Capture the cell that displays the provided text and extract its [x, y] central coordinate. 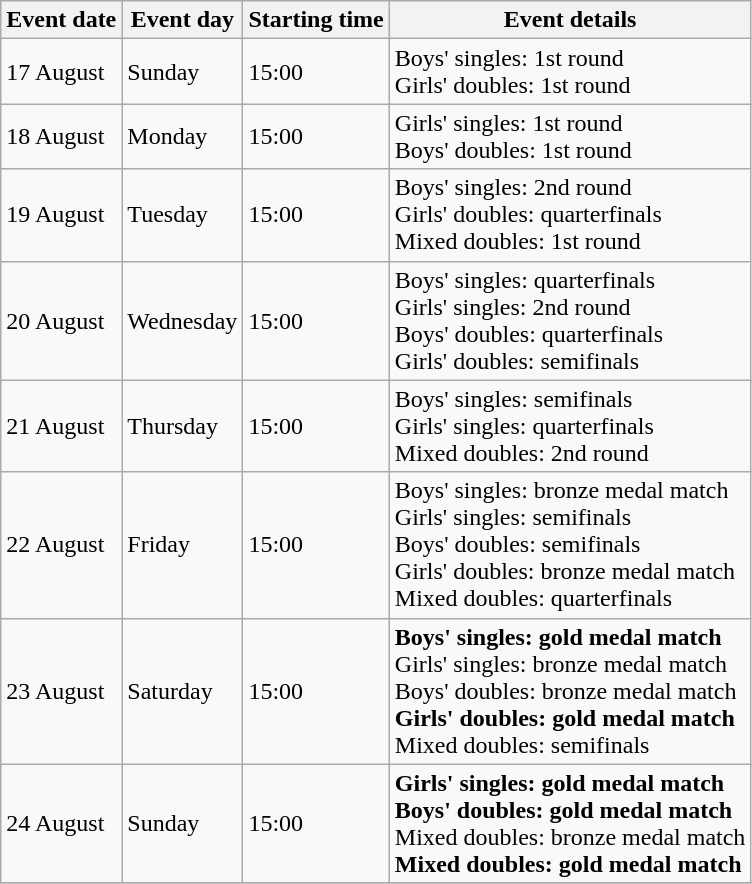
Wednesday [182, 320]
22 August [62, 545]
21 August [62, 426]
19 August [62, 215]
Girls' singles: gold medal matchBoys' doubles: gold medal matchMixed doubles: bronze medal matchMixed doubles: gold medal match [570, 824]
Boys' singles: bronze medal match Girls' singles: semifinals Boys' doubles: semifinalsGirls' doubles: bronze medal matchMixed doubles: quarterfinals [570, 545]
Tuesday [182, 215]
Girls' singles: 1st round Boys' doubles: 1st round [570, 136]
20 August [62, 320]
24 August [62, 824]
Friday [182, 545]
18 August [62, 136]
Boys' singles: quarterfinals Girls' singles: 2nd round Boys' doubles: quarterfinalsGirls' doubles: semifinals [570, 320]
Boys' singles: 1st round Girls' doubles: 1st round [570, 72]
23 August [62, 691]
Boys' singles: semifinals Girls' singles: quarterfinalsMixed doubles: 2nd round [570, 426]
Thursday [182, 426]
Starting time [316, 20]
Boys' singles: 2nd round Girls' doubles: quarterfinalsMixed doubles: 1st round [570, 215]
17 August [62, 72]
Saturday [182, 691]
Event date [62, 20]
Monday [182, 136]
Event day [182, 20]
Event details [570, 20]
